Locate the cell with the specified text and output its (x, y) center coordinate. 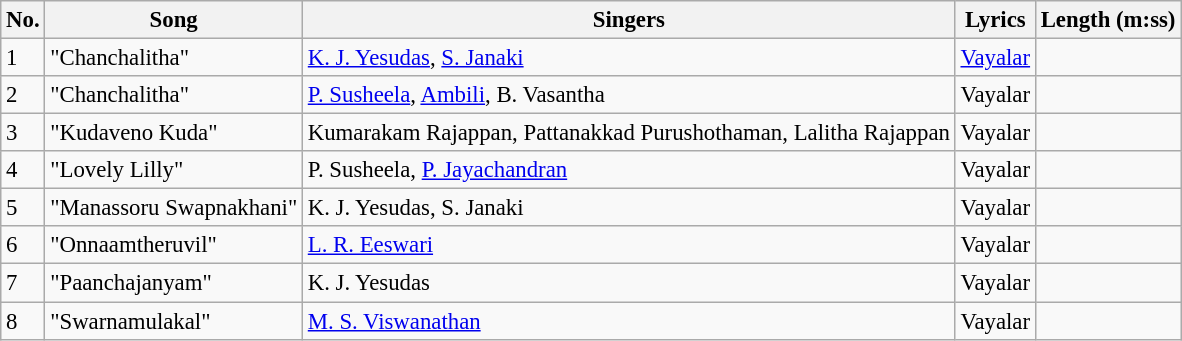
M. S. Viswanathan (628, 321)
"Kudaveno Kuda" (174, 133)
Song (174, 20)
2 (23, 95)
"Manassoru Swapnakhani" (174, 208)
K. J. Yesudas (628, 283)
Length (m:ss) (1108, 20)
1 (23, 58)
P. Susheela, Ambili, B. Vasantha (628, 95)
"Swarnamulakal" (174, 321)
P. Susheela, P. Jayachandran (628, 170)
6 (23, 245)
L. R. Eeswari (628, 245)
Lyrics (995, 20)
Kumarakam Rajappan, Pattanakkad Purushothaman, Lalitha Rajappan (628, 133)
3 (23, 133)
"Lovely Lilly" (174, 170)
"Paanchajanyam" (174, 283)
"Onnaamtheruvil" (174, 245)
7 (23, 283)
5 (23, 208)
8 (23, 321)
4 (23, 170)
Singers (628, 20)
No. (23, 20)
